Detect which cell encompasses the target text, then output its (x, y) center coordinate. 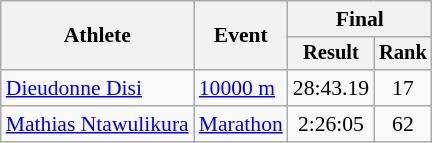
10000 m (241, 88)
28:43.19 (331, 88)
Final (360, 19)
Marathon (241, 124)
Event (241, 36)
Rank (403, 54)
2:26:05 (331, 124)
62 (403, 124)
Result (331, 54)
Mathias Ntawulikura (98, 124)
17 (403, 88)
Dieudonne Disi (98, 88)
Athlete (98, 36)
